Output the [X, Y] coordinate of the center of the cell containing the given text.  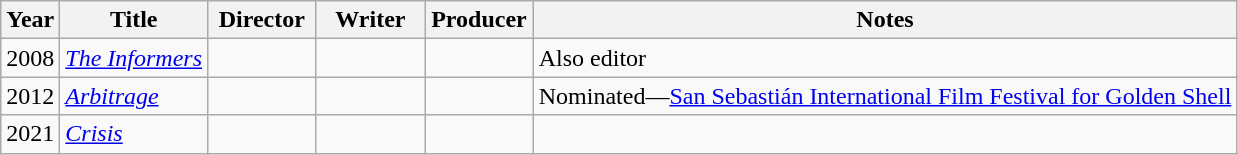
Notes [885, 20]
Nominated—San Sebastián International Film Festival for Golden Shell [885, 96]
2021 [30, 134]
Producer [480, 20]
Also editor [885, 58]
Arbitrage [134, 96]
Year [30, 20]
2012 [30, 96]
2008 [30, 58]
Writer [370, 20]
Director [262, 20]
Title [134, 20]
The Informers [134, 58]
Crisis [134, 134]
